Provide the (x, y) coordinate of the cell's center where the given text is located.  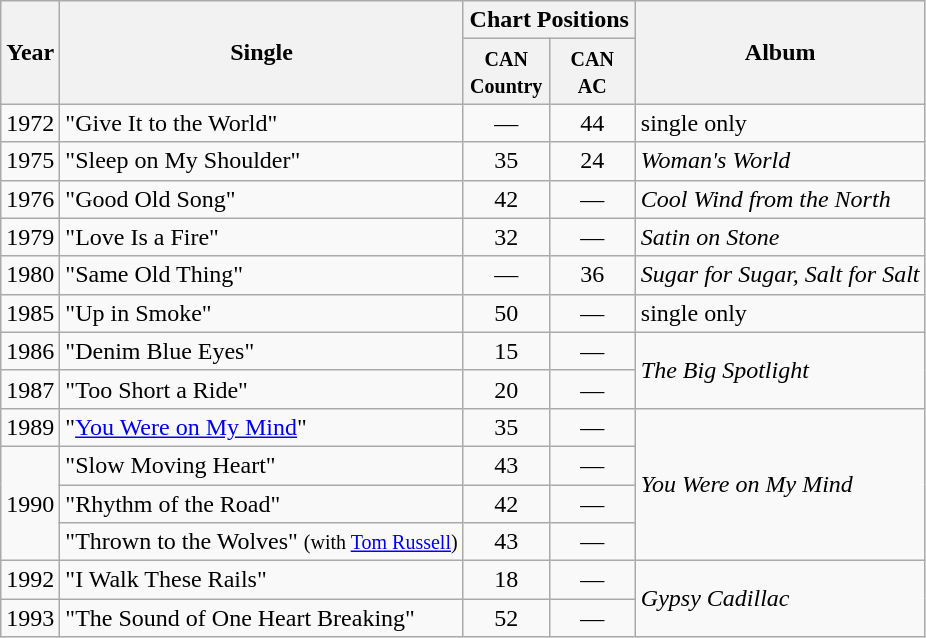
"Rhythm of the Road" (262, 503)
44 (592, 123)
Chart Positions (549, 20)
"Thrown to the Wolves" (with Tom Russell) (262, 542)
"Same Old Thing" (262, 275)
"Too Short a Ride" (262, 389)
1972 (30, 123)
50 (506, 313)
"Sleep on My Shoulder" (262, 161)
"You Were on My Mind" (262, 427)
1990 (30, 503)
"The Sound of One Heart Breaking" (262, 618)
Album (780, 52)
Satin on Stone (780, 237)
"Slow Moving Heart" (262, 465)
1993 (30, 618)
1992 (30, 580)
32 (506, 237)
20 (506, 389)
You Were on My Mind (780, 484)
"I Walk These Rails" (262, 580)
"Up in Smoke" (262, 313)
"Denim Blue Eyes" (262, 351)
Cool Wind from the North (780, 199)
1980 (30, 275)
1976 (30, 199)
1985 (30, 313)
15 (506, 351)
CAN Country (506, 72)
1979 (30, 237)
1987 (30, 389)
36 (592, 275)
52 (506, 618)
"Love Is a Fire" (262, 237)
The Big Spotlight (780, 370)
"Good Old Song" (262, 199)
Gypsy Cadillac (780, 599)
Single (262, 52)
1975 (30, 161)
24 (592, 161)
CAN AC (592, 72)
18 (506, 580)
Woman's World (780, 161)
1986 (30, 351)
Year (30, 52)
1989 (30, 427)
"Give It to the World" (262, 123)
Sugar for Sugar, Salt for Salt (780, 275)
